Detect which cell encompasses the target text, then output its (x, y) center coordinate. 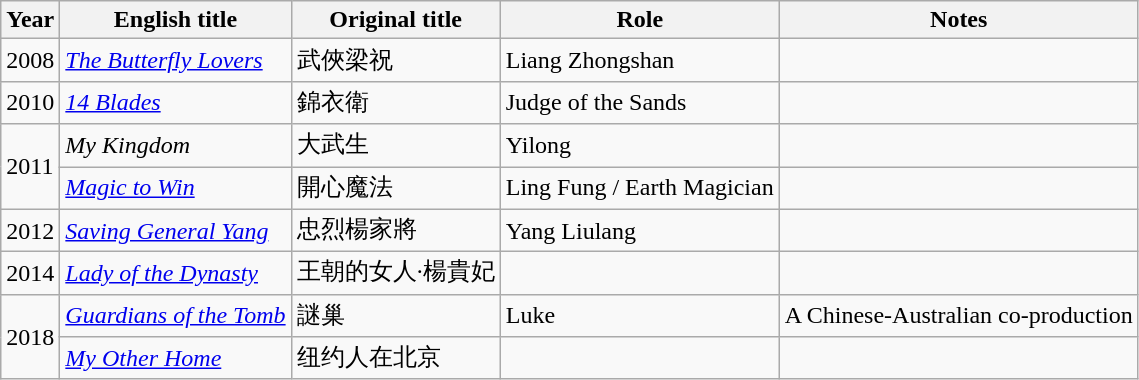
2011 (30, 166)
錦衣衛 (396, 102)
My Kingdom (176, 146)
Year (30, 20)
Judge of the Sands (640, 102)
2008 (30, 60)
2014 (30, 274)
開心魔法 (396, 188)
Ling Fung / Earth Magician (640, 188)
Liang Zhongshan (640, 60)
Luke (640, 316)
Guardians of the Tomb (176, 316)
2010 (30, 102)
A Chinese-Australian co-production (958, 316)
My Other Home (176, 358)
Yilong (640, 146)
Lady of the Dynasty (176, 274)
2018 (30, 336)
Yang Liulang (640, 230)
忠烈楊家將 (396, 230)
The Butterfly Lovers (176, 60)
Notes (958, 20)
纽约人在北京 (396, 358)
大武生 (396, 146)
王朝的女人·楊貴妃 (396, 274)
Role (640, 20)
Saving General Yang (176, 230)
Original title (396, 20)
English title (176, 20)
謎巢 (396, 316)
2012 (30, 230)
Magic to Win (176, 188)
14 Blades (176, 102)
武俠梁祝 (396, 60)
